Return the (X, Y) coordinate for the center point of the cell that contains the specified text.  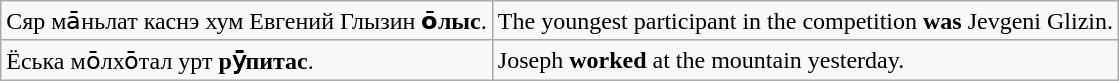
The youngest participant in the competition was Jevgeni Glizin. (805, 21)
Joseph worked at the mountain yesterday. (805, 60)
Сяр ма̄ньлат каснэ хум Евгений Глызин о̄лыс. (247, 21)
Ёська мо̄лхо̄тал урт рӯпитас. (247, 60)
